Locate the cell with the specified text and output its (X, Y) center coordinate. 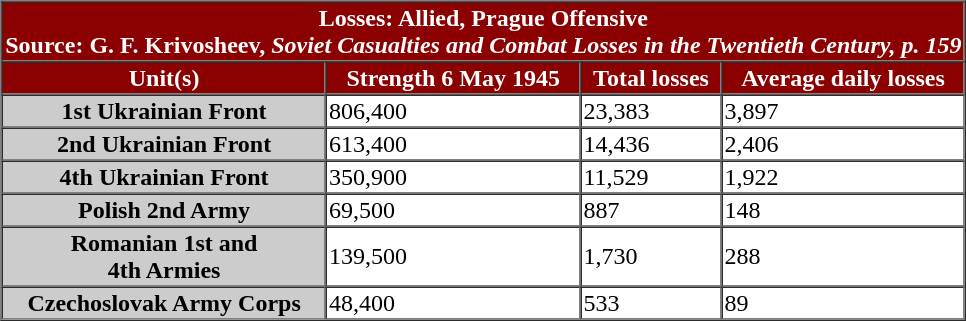
148 (844, 210)
1,730 (650, 256)
139,500 (453, 256)
11,529 (650, 176)
533 (650, 302)
Romanian 1st and4th Armies (164, 256)
4th Ukrainian Front (164, 176)
2nd Ukrainian Front (164, 144)
3,897 (844, 110)
288 (844, 256)
1st Ukrainian Front (164, 110)
Strength 6 May 1945 (453, 78)
89 (844, 302)
806,400 (453, 110)
14,436 (650, 144)
69,500 (453, 210)
Losses: Allied, Prague OffensiveSource: G. F. Krivosheev, Soviet Casualties and Combat Losses in the Twentieth Century, p. 159 (483, 32)
1,922 (844, 176)
Average daily losses (844, 78)
48,400 (453, 302)
613,400 (453, 144)
Polish 2nd Army (164, 210)
Unit(s) (164, 78)
2,406 (844, 144)
Czechoslovak Army Corps (164, 302)
350,900 (453, 176)
Total losses (650, 78)
23,383 (650, 110)
887 (650, 210)
